From the cell containing the given text, extract its center point as (x, y) coordinate. 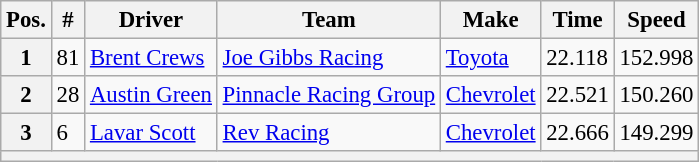
Speed (656, 20)
2 (26, 95)
150.260 (656, 95)
Driver (152, 20)
22.521 (578, 95)
28 (68, 95)
Joe Gibbs Racing (328, 58)
22.666 (578, 133)
152.998 (656, 58)
3 (26, 133)
Pinnacle Racing Group (328, 95)
22.118 (578, 58)
Toyota (490, 58)
Lavar Scott (152, 133)
81 (68, 58)
Make (490, 20)
Pos. (26, 20)
6 (68, 133)
149.299 (656, 133)
Time (578, 20)
# (68, 20)
Brent Crews (152, 58)
Rev Racing (328, 133)
Team (328, 20)
Austin Green (152, 95)
1 (26, 58)
